Detect which cell encompasses the target text, then output its [X, Y] center coordinate. 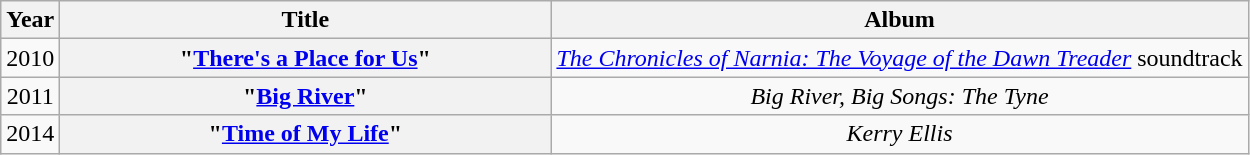
Big River, Big Songs: The Tyne [900, 96]
2014 [30, 134]
Kerry Ellis [900, 134]
The Chronicles of Narnia: The Voyage of the Dawn Treader soundtrack [900, 58]
Year [30, 20]
Album [900, 20]
2011 [30, 96]
Title [306, 20]
"Big River" [306, 96]
"There's a Place for Us" [306, 58]
"Time of My Life" [306, 134]
2010 [30, 58]
